Scan for the cell matching the given text and deliver its (X, Y) coordinate at center. 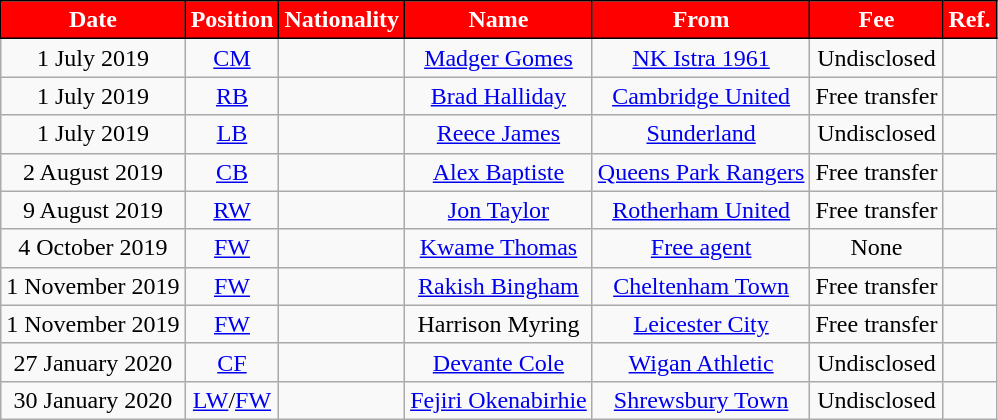
RW (232, 210)
30 January 2020 (93, 400)
Rakish Bingham (499, 286)
Jon Taylor (499, 210)
CB (232, 172)
2 August 2019 (93, 172)
LB (232, 134)
Ref. (970, 20)
Wigan Athletic (701, 362)
Free agent (701, 248)
Queens Park Rangers (701, 172)
RB (232, 96)
Kwame Thomas (499, 248)
27 January 2020 (93, 362)
Sunderland (701, 134)
Name (499, 20)
Brad Halliday (499, 96)
Cambridge United (701, 96)
9 August 2019 (93, 210)
NK Istra 1961 (701, 58)
CM (232, 58)
CF (232, 362)
Fee (876, 20)
From (701, 20)
Nationality (342, 20)
Leicester City (701, 324)
4 October 2019 (93, 248)
Position (232, 20)
Harrison Myring (499, 324)
Shrewsbury Town (701, 400)
Fejiri Okenabirhie (499, 400)
LW/FW (232, 400)
Cheltenham Town (701, 286)
Devante Cole (499, 362)
Reece James (499, 134)
Rotherham United (701, 210)
Alex Baptiste (499, 172)
Madger Gomes (499, 58)
Date (93, 20)
None (876, 248)
